Return [X, Y] of the center of cell containing provided text 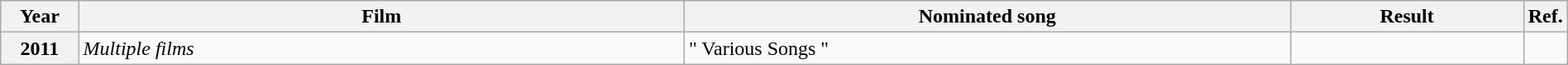
2011 [40, 48]
" Various Songs " [987, 48]
Multiple films [381, 48]
Nominated song [987, 17]
Result [1407, 17]
Film [381, 17]
Year [40, 17]
Ref. [1545, 17]
